Return (x, y) of the center of cell containing provided text 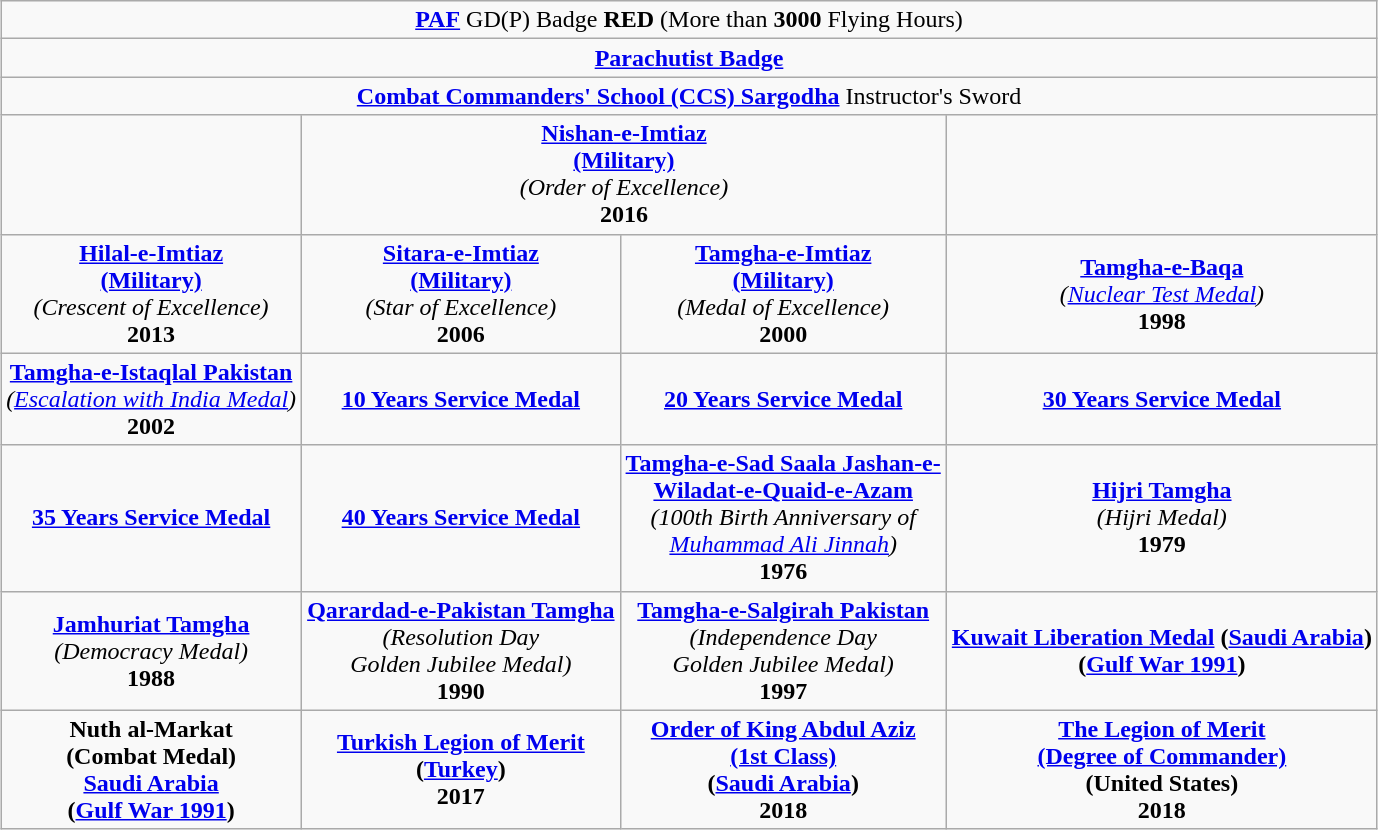
10 Years Service Medal (461, 399)
Tamgha-e-Baqa(Nuclear Test Medal)1998 (1162, 294)
Nishan-e-Imtiaz(Military)(Order of Excellence)2016 (624, 174)
Tamgha-e-Sad Saala Jashan-e-Wiladat-e-Quaid-e-Azam(100th Birth Anniversary ofMuhammad Ali Jinnah)1976 (783, 518)
30 Years Service Medal (1162, 399)
Order of King Abdul Aziz(1st Class)(Saudi Arabia)2018 (783, 770)
Tamgha-e-Salgirah Pakistan(Independence DayGolden Jubilee Medal)1997 (783, 650)
Nuth al-Markat(Combat Medal)Saudi Arabia(Gulf War 1991) (152, 770)
Jamhuriat Tamgha(Democracy Medal)1988 (152, 650)
35 Years Service Medal (152, 518)
Tamgha-e-Imtiaz(Military)(Medal of Excellence)2000 (783, 294)
Sitara-e-Imtiaz(Military)(Star of Excellence)2006 (461, 294)
Parachutist Badge (690, 58)
Combat Commanders' School (CCS) Sargodha Instructor's Sword (690, 96)
Hilal-e-Imtiaz(Military)(Crescent of Excellence)2013 (152, 294)
Tamgha-e-Istaqlal Pakistan(Escalation with India Medal)2002 (152, 399)
Turkish Legion of Merit(Turkey)2017 (461, 770)
20 Years Service Medal (783, 399)
The Legion of Merit(Degree of Commander)(United States)2018 (1162, 770)
Hijri Tamgha(Hijri Medal)1979 (1162, 518)
Qarardad-e-Pakistan Tamgha(Resolution DayGolden Jubilee Medal)1990 (461, 650)
Kuwait Liberation Medal (Saudi Arabia)(Gulf War 1991) (1162, 650)
PAF GD(P) Badge RED (More than 3000 Flying Hours) (690, 20)
40 Years Service Medal (461, 518)
